Search for the cell housing the specified text and yield its [X, Y] center coordinate. 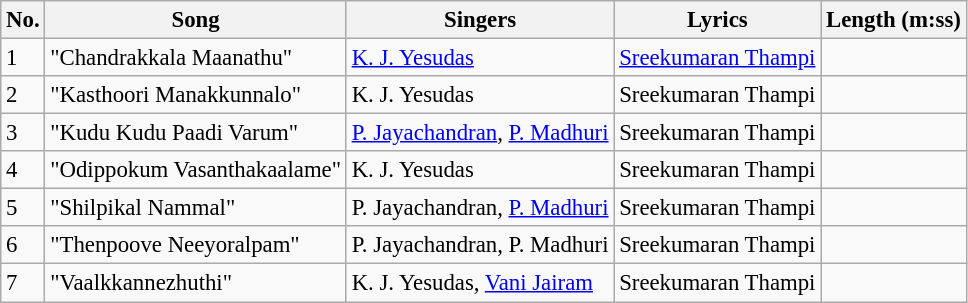
Length (m:ss) [894, 20]
"Thenpoove Neeyoralpam" [196, 245]
"Kasthoori Manakkunnalo" [196, 95]
No. [23, 20]
K. J. Yesudas, Vani Jairam [480, 283]
2 [23, 95]
6 [23, 245]
"Chandrakkala Maanathu" [196, 58]
"Shilpikal Nammal" [196, 208]
1 [23, 58]
Lyrics [718, 20]
Song [196, 20]
3 [23, 133]
"Vaalkkannezhuthi" [196, 283]
4 [23, 170]
"Kudu Kudu Paadi Varum" [196, 133]
5 [23, 208]
7 [23, 283]
Singers [480, 20]
"Odippokum Vasanthakaalame" [196, 170]
